Return the [X, Y] coordinate for the center point of the cell that contains the specified text.  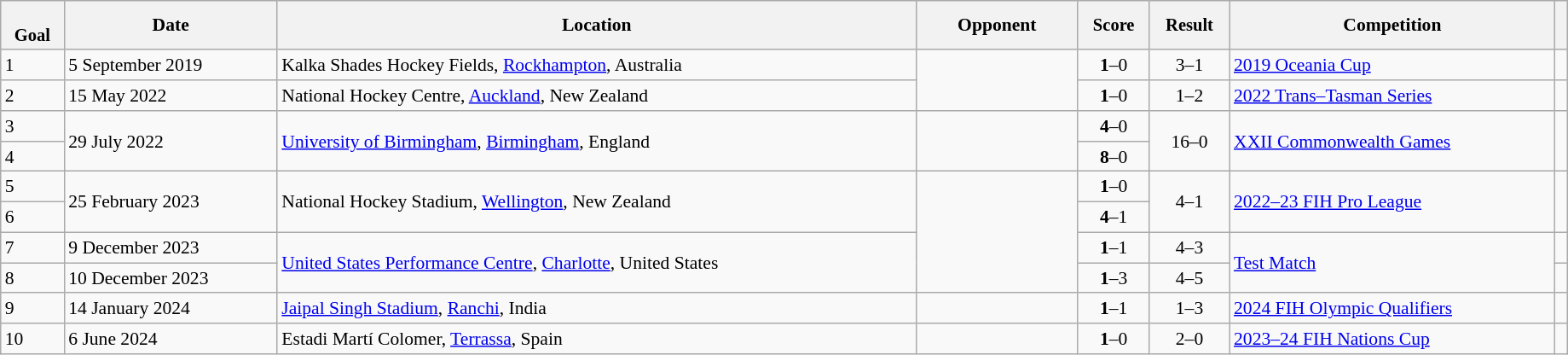
Result [1189, 26]
4 [32, 157]
8–0 [1114, 157]
6 [32, 218]
2024 FIH Olympic Qualifiers [1392, 309]
14 January 2024 [171, 309]
Estadi Martí Colomer, Terrassa, Spain [597, 339]
2023–24 FIH Nations Cup [1392, 339]
5 [32, 187]
2022–23 FIH Pro League [1392, 201]
Goal [32, 26]
7 [32, 248]
University of Birmingham, Birmingham, England [597, 142]
2–0 [1189, 339]
9 [32, 309]
5 September 2019 [171, 66]
4–0 [1114, 126]
United States Performance Centre, Charlotte, United States [597, 263]
1–2 [1189, 96]
Score [1114, 26]
National Hockey Centre, Auckland, New Zealand [597, 96]
4–5 [1189, 278]
29 July 2022 [171, 142]
8 [32, 278]
15 May 2022 [171, 96]
Date [171, 26]
National Hockey Stadium, Wellington, New Zealand [597, 201]
Test Match [1392, 263]
Location [597, 26]
9 December 2023 [171, 248]
2022 Trans–Tasman Series [1392, 96]
XXII Commonwealth Games [1392, 142]
16–0 [1189, 142]
3 [32, 126]
Competition [1392, 26]
1 [32, 66]
3–1 [1189, 66]
10 [32, 339]
4–3 [1189, 248]
Jaipal Singh Stadium, Ranchi, India [597, 309]
2019 Oceania Cup [1392, 66]
10 December 2023 [171, 278]
6 June 2024 [171, 339]
2 [32, 96]
Kalka Shades Hockey Fields, Rockhampton, Australia [597, 66]
Opponent [997, 26]
25 February 2023 [171, 201]
